Pinpoint the cell where the given text exists, returning its (X, Y) midpoint coordinate. 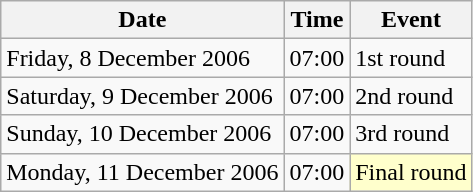
2nd round (411, 96)
Sunday, 10 December 2006 (142, 134)
Date (142, 20)
Saturday, 9 December 2006 (142, 96)
Monday, 11 December 2006 (142, 172)
3rd round (411, 134)
1st round (411, 58)
Time (317, 20)
Event (411, 20)
Final round (411, 172)
Friday, 8 December 2006 (142, 58)
